For the text-containing cell, return its midpoint in [X, Y] coordinate format. 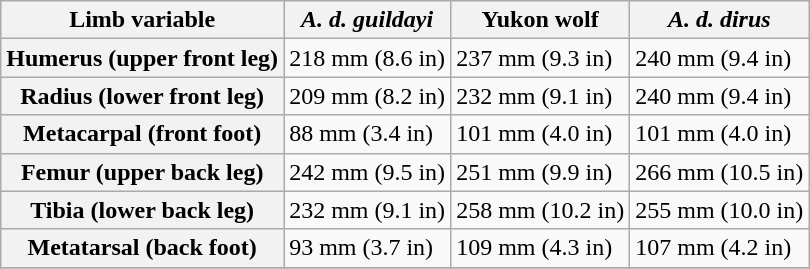
Tibia (lower back leg) [142, 210]
Metatarsal (back foot) [142, 248]
A. d. guildayi [368, 20]
Metacarpal (front foot) [142, 134]
109 mm (4.3 in) [540, 248]
Humerus (upper front leg) [142, 58]
242 mm (9.5 in) [368, 172]
255 mm (10.0 in) [720, 210]
Femur (upper back leg) [142, 172]
107 mm (4.2 in) [720, 248]
Yukon wolf [540, 20]
266 mm (10.5 in) [720, 172]
251 mm (9.9 in) [540, 172]
218 mm (8.6 in) [368, 58]
93 mm (3.7 in) [368, 248]
209 mm (8.2 in) [368, 96]
Radius (lower front leg) [142, 96]
258 mm (10.2 in) [540, 210]
237 mm (9.3 in) [540, 58]
88 mm (3.4 in) [368, 134]
A. d. dirus [720, 20]
Limb variable [142, 20]
